For the text-containing cell, return its midpoint in [x, y] coordinate format. 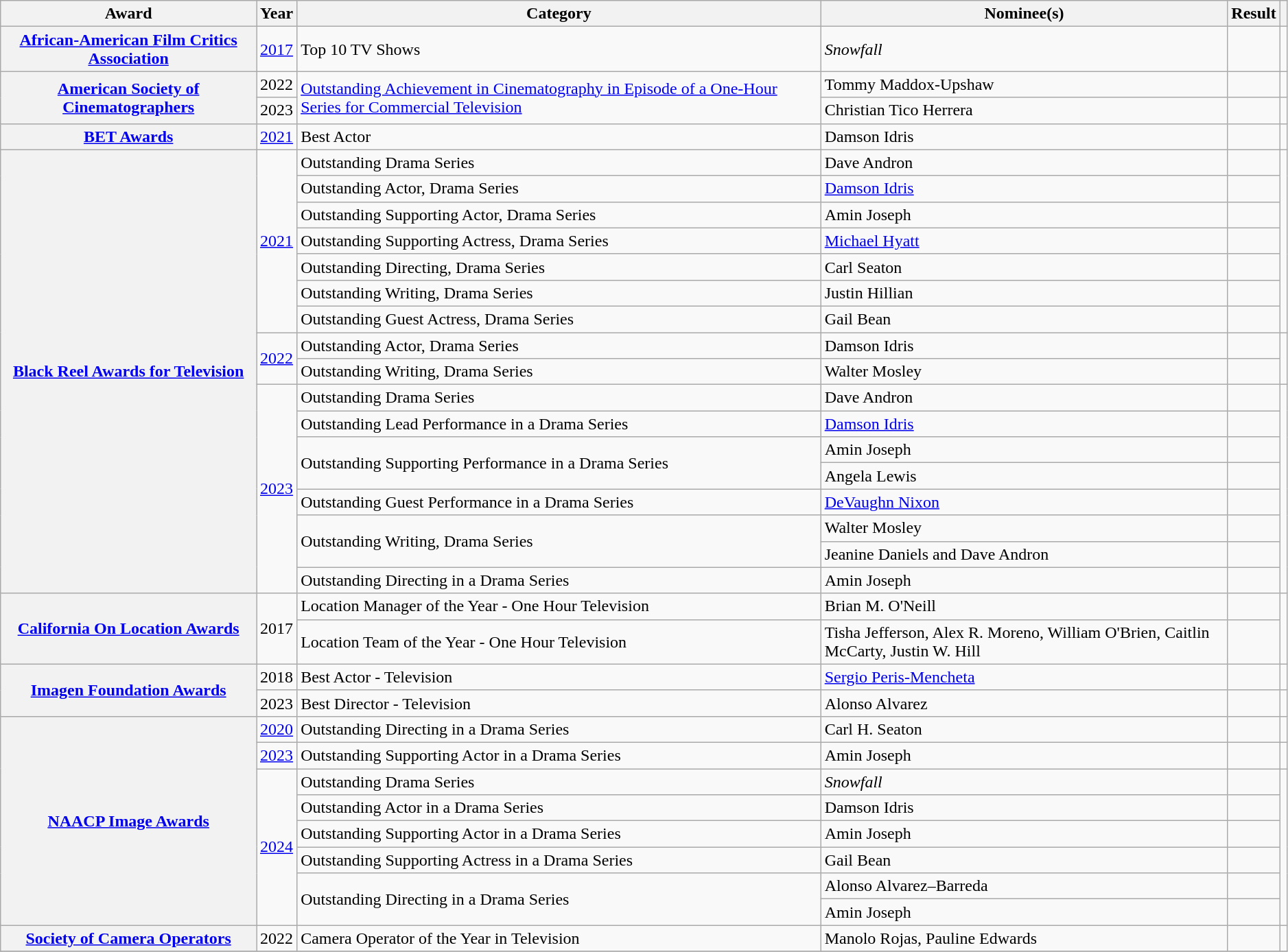
Outstanding Supporting Actor, Drama Series [559, 215]
Camera Operator of the Year in Television [559, 938]
Society of Camera Operators [129, 938]
Imagen Foundation Awards [129, 690]
Outstanding Supporting Actress in a Drama Series [559, 860]
Alonso Alvarez [1024, 703]
BET Awards [129, 136]
Tisha Jefferson, Alex R. Moreno, William O'Brien, Caitlin McCarty, Justin W. Hill [1024, 642]
Top 10 TV Shows [559, 49]
Outstanding Guest Performance in a Drama Series [559, 502]
Tommy Maddox-Upshaw [1024, 84]
Michael Hyatt [1024, 241]
Sergio Peris-Mencheta [1024, 677]
Outstanding Lead Performance in a Drama Series [559, 424]
California On Location Awards [129, 628]
Nominee(s) [1024, 14]
Location Team of the Year - One Hour Television [559, 642]
Best Director - Television [559, 703]
Outstanding Supporting Actress, Drama Series [559, 241]
Category [559, 14]
Justin Hillian [1024, 293]
Christian Tico Herrera [1024, 110]
Location Manager of the Year - One Hour Television [559, 606]
Best Actor [559, 136]
Carl Seaton [1024, 267]
Outstanding Directing, Drama Series [559, 267]
2018 [277, 677]
Result [1254, 14]
Angela Lewis [1024, 476]
Outstanding Actor in a Drama Series [559, 808]
Carl H. Seaton [1024, 729]
Award [129, 14]
Manolo Rojas, Pauline Edwards [1024, 938]
African-American Film Critics Association [129, 49]
American Society of Cinematographers [129, 97]
Black Reel Awards for Television [129, 372]
2020 [277, 729]
Outstanding Supporting Performance in a Drama Series [559, 463]
NAACP Image Awards [129, 820]
Alonso Alvarez–Barreda [1024, 886]
Outstanding Guest Actress, Drama Series [559, 319]
Jeanine Daniels and Dave Andron [1024, 554]
Outstanding Achievement in Cinematography in Episode of a One-Hour Series for Commercial Television [559, 97]
2024 [277, 846]
Best Actor - Television [559, 677]
DeVaughn Nixon [1024, 502]
Brian M. O'Neill [1024, 606]
Year [277, 14]
